Extract the [x, y] coordinate from the center of the cell holding the provided text.  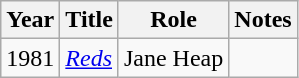
Jane Heap [173, 58]
Notes [263, 20]
Title [90, 20]
1981 [30, 58]
Role [173, 20]
Year [30, 20]
Reds [90, 58]
